Return [x, y] of the center of cell containing provided text 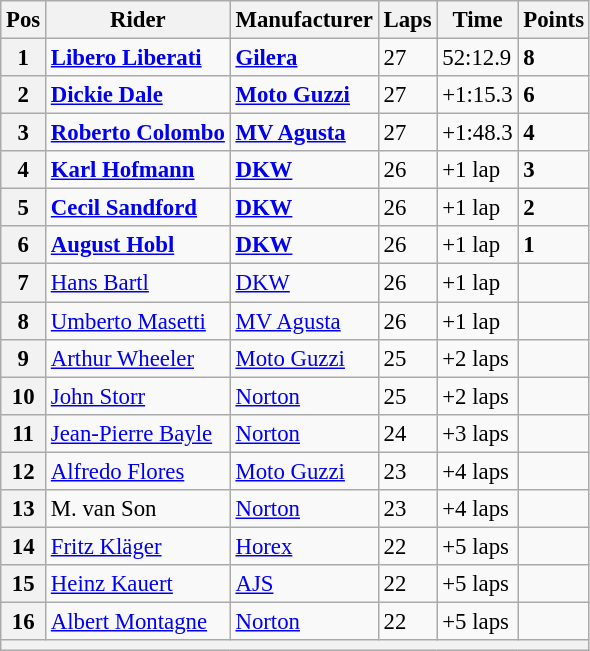
+1:15.3 [478, 95]
Umberto Masetti [138, 321]
Hans Bartl [138, 283]
John Storr [138, 396]
Gilera [304, 58]
Laps [408, 20]
Manufacturer [304, 20]
52:12.9 [478, 58]
Jean-Pierre Bayle [138, 433]
August Hobl [138, 245]
Dickie Dale [138, 95]
M. van Son [138, 509]
11 [24, 433]
+1:48.3 [478, 133]
Arthur Wheeler [138, 358]
Cecil Sandford [138, 208]
10 [24, 396]
Horex [304, 546]
Rider [138, 20]
Karl Hofmann [138, 170]
24 [408, 433]
9 [24, 358]
Time [478, 20]
Roberto Colombo [138, 133]
Heinz Kauert [138, 584]
12 [24, 471]
Albert Montagne [138, 621]
7 [24, 283]
Alfredo Flores [138, 471]
Fritz Kläger [138, 546]
Pos [24, 20]
Libero Liberati [138, 58]
+3 laps [478, 433]
Points [554, 20]
13 [24, 509]
5 [24, 208]
15 [24, 584]
AJS [304, 584]
14 [24, 546]
16 [24, 621]
